Scan for the cell matching the given text and deliver its (x, y) coordinate at center. 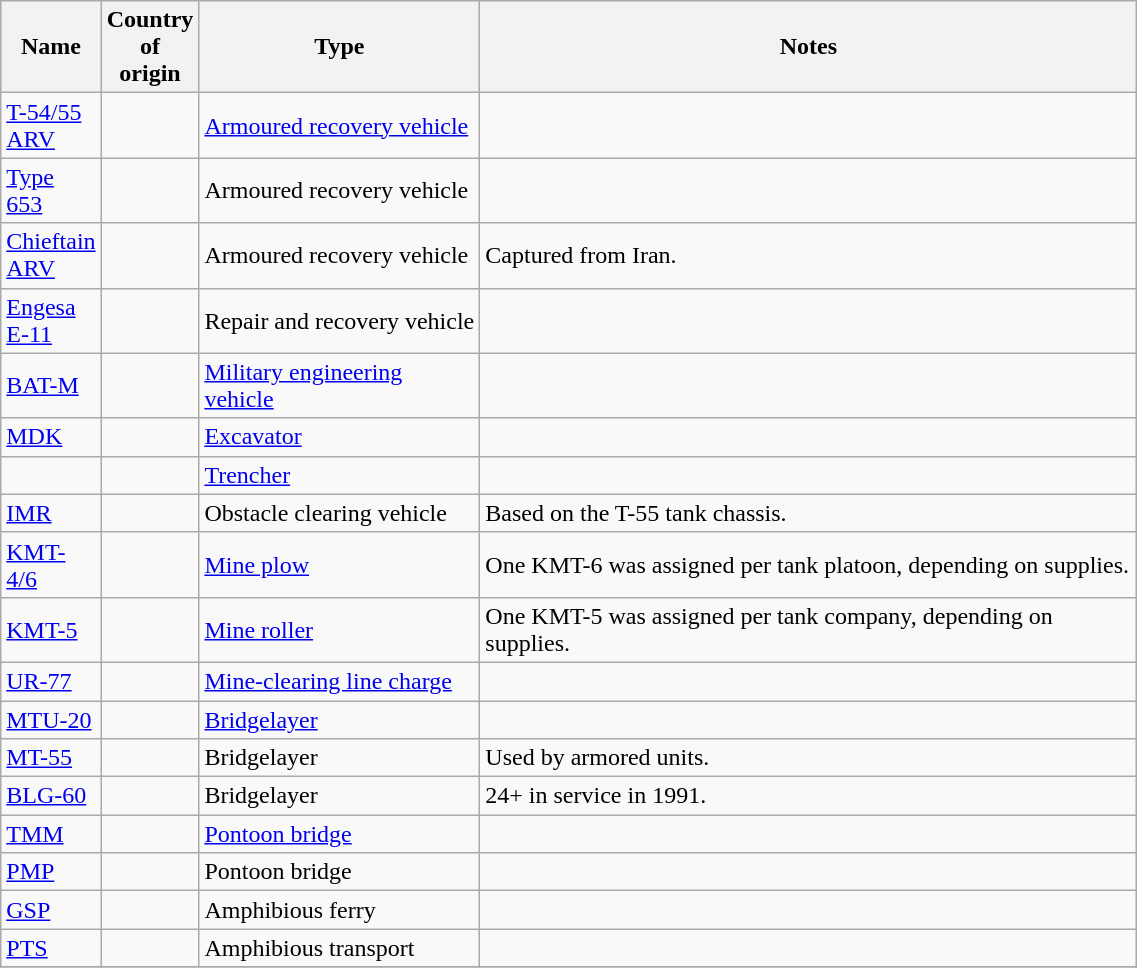
Used by armored units. (808, 758)
One KMT-5 was assigned per tank company, depending on supplies. (808, 630)
IMR (51, 513)
Notes (808, 47)
MDK (51, 437)
Mine plow (340, 564)
UR-77 (51, 681)
BAT-M (51, 386)
Obstacle clearing vehicle (340, 513)
Amphibious transport (340, 948)
Captured from Iran. (808, 256)
MTU-20 (51, 719)
BLG-60 (51, 796)
Type (340, 47)
Mine-clearing line charge (340, 681)
Name (51, 47)
PMP (51, 872)
Engesa E-11 (51, 320)
Based on the T-55 tank chassis. (808, 513)
Excavator (340, 437)
KMT-5 (51, 630)
Amphibious ferry (340, 910)
T-54/55 ARV (51, 126)
KMT-4/6 (51, 564)
PTS (51, 948)
24+ in service in 1991. (808, 796)
Repair and recovery vehicle (340, 320)
Military engineering vehicle (340, 386)
MT-55 (51, 758)
Trencher (340, 475)
Mine roller (340, 630)
TMM (51, 834)
Type 653 (51, 190)
One KMT-6 was assigned per tank platoon, depending on supplies. (808, 564)
Country of origin (150, 47)
GSP (51, 910)
Chieftain ARV (51, 256)
